Provide the [x, y] coordinate of the cell's center where the given text is located.  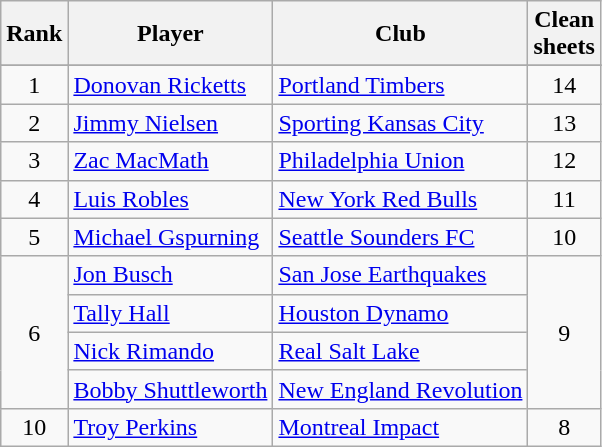
3 [34, 161]
Cleansheets [564, 34]
Seattle Sounders FC [400, 237]
Sporting Kansas City [400, 123]
Troy Perkins [170, 427]
Tally Hall [170, 313]
Portland Timbers [400, 85]
5 [34, 237]
8 [564, 427]
Rank [34, 34]
Player [170, 34]
13 [564, 123]
Real Salt Lake [400, 351]
Michael Gspurning [170, 237]
4 [34, 199]
6 [34, 332]
New England Revolution [400, 389]
14 [564, 85]
Houston Dynamo [400, 313]
Zac MacMath [170, 161]
San Jose Earthquakes [400, 275]
New York Red Bulls [400, 199]
1 [34, 85]
2 [34, 123]
Donovan Ricketts [170, 85]
11 [564, 199]
Bobby Shuttleworth [170, 389]
Nick Rimando [170, 351]
9 [564, 332]
Jon Busch [170, 275]
Luis Robles [170, 199]
Club [400, 34]
Montreal Impact [400, 427]
Philadelphia Union [400, 161]
Jimmy Nielsen [170, 123]
12 [564, 161]
